Capture the cell that displays the provided text and extract its (x, y) central coordinate. 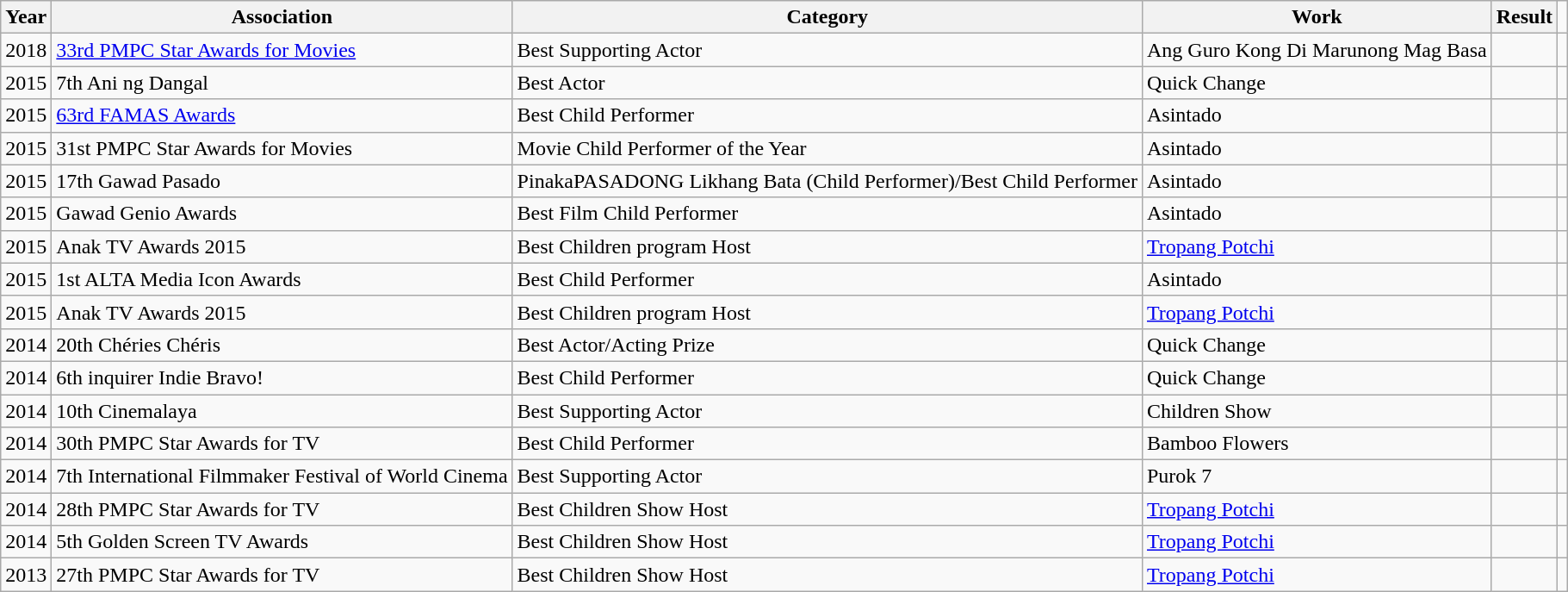
28th PMPC Star Awards for TV (282, 509)
Best Actor/Acting Prize (827, 345)
31st PMPC Star Awards for Movies (282, 148)
17th Gawad Pasado (282, 181)
Category (827, 17)
2018 (26, 50)
20th Chéries Chéris (282, 345)
Purok 7 (1317, 477)
Association (282, 17)
Best Film Child Performer (827, 214)
1st ALTA Media Icon Awards (282, 279)
Best Actor (827, 83)
6th inquirer Indie Bravo! (282, 377)
Ang Guro Kong Di Marunong Mag Basa (1317, 50)
Movie Child Performer of the Year (827, 148)
Work (1317, 17)
7th Ani ng Dangal (282, 83)
Year (26, 17)
Bamboo Flowers (1317, 444)
Gawad Genio Awards (282, 214)
63rd FAMAS Awards (282, 115)
2013 (26, 575)
27th PMPC Star Awards for TV (282, 575)
5th Golden Screen TV Awards (282, 542)
33rd PMPC Star Awards for Movies (282, 50)
10th Cinemalaya (282, 411)
7th International Filmmaker Festival of World Cinema (282, 477)
30th PMPC Star Awards for TV (282, 444)
Result (1524, 17)
PinakaPASADONG Likhang Bata (Child Performer)/Best Child Performer (827, 181)
Children Show (1317, 411)
